Determine the (X, Y) coordinate at the center of the cell enclosing the given text.  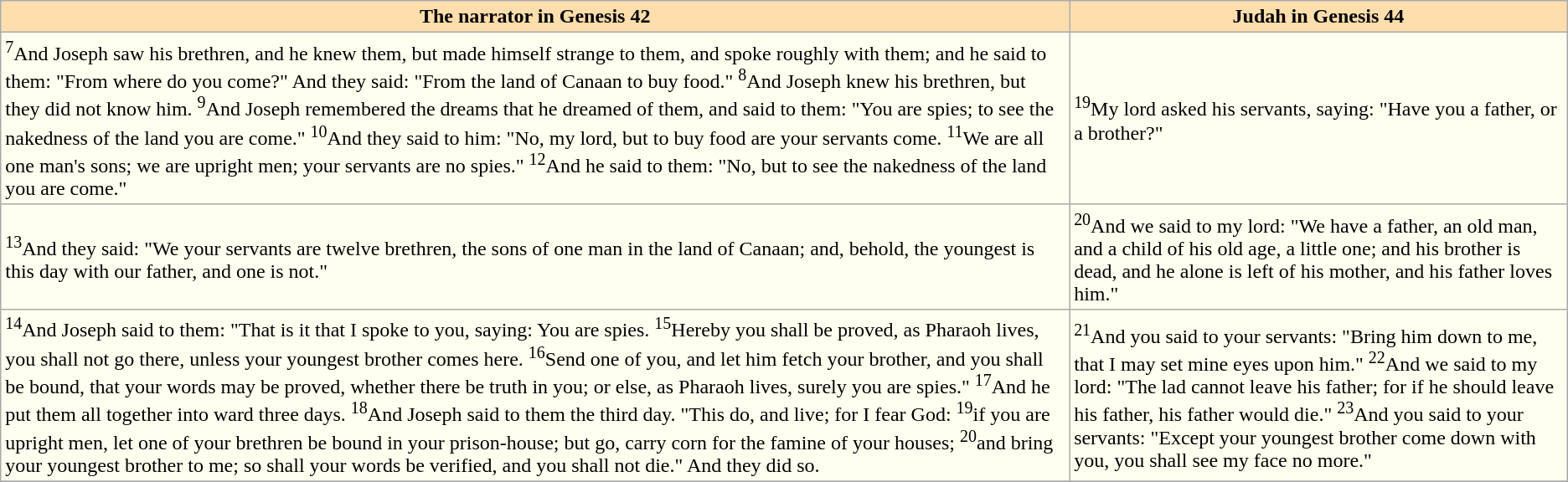
19My lord asked his servants, saying: "Have you a father, or a brother?" (1318, 119)
The narrator in Genesis 42 (535, 17)
Judah in Genesis 44 (1318, 17)
